Provide the [X, Y] coordinate of the cell's center where the given text is located.  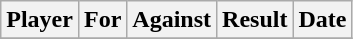
Against [172, 20]
Date [322, 20]
Result [255, 20]
Player [40, 20]
For [102, 20]
